Identify which cell holds the provided text, then report its (x, y) central coordinate. 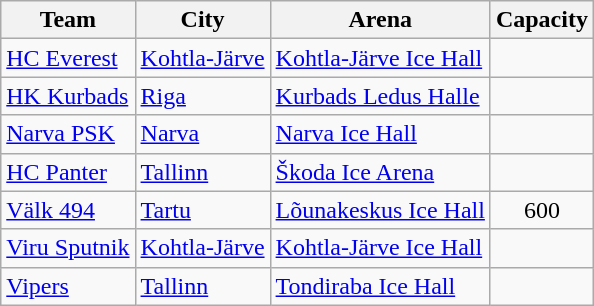
Viru Sputnik (68, 248)
Tartu (202, 210)
Välk 494 (68, 210)
HC Panter (68, 172)
Riga (202, 96)
HC Everest (68, 58)
Kurbads Ledus Halle (380, 96)
City (202, 20)
Lõunakeskus Ice Hall (380, 210)
Arena (380, 20)
Team (68, 20)
Tondiraba Ice Hall (380, 286)
Narva Ice Hall (380, 134)
HK Kurbads (68, 96)
Škoda Ice Arena (380, 172)
Narva (202, 134)
Narva PSK (68, 134)
Vipers (68, 286)
600 (542, 210)
Capacity (542, 20)
